Pinpoint the cell where the given text exists, returning its [x, y] midpoint coordinate. 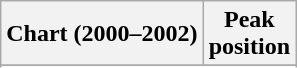
Chart (2000–2002) [102, 34]
Peakposition [249, 34]
